For the text-containing cell, return its midpoint in (X, Y) coordinate format. 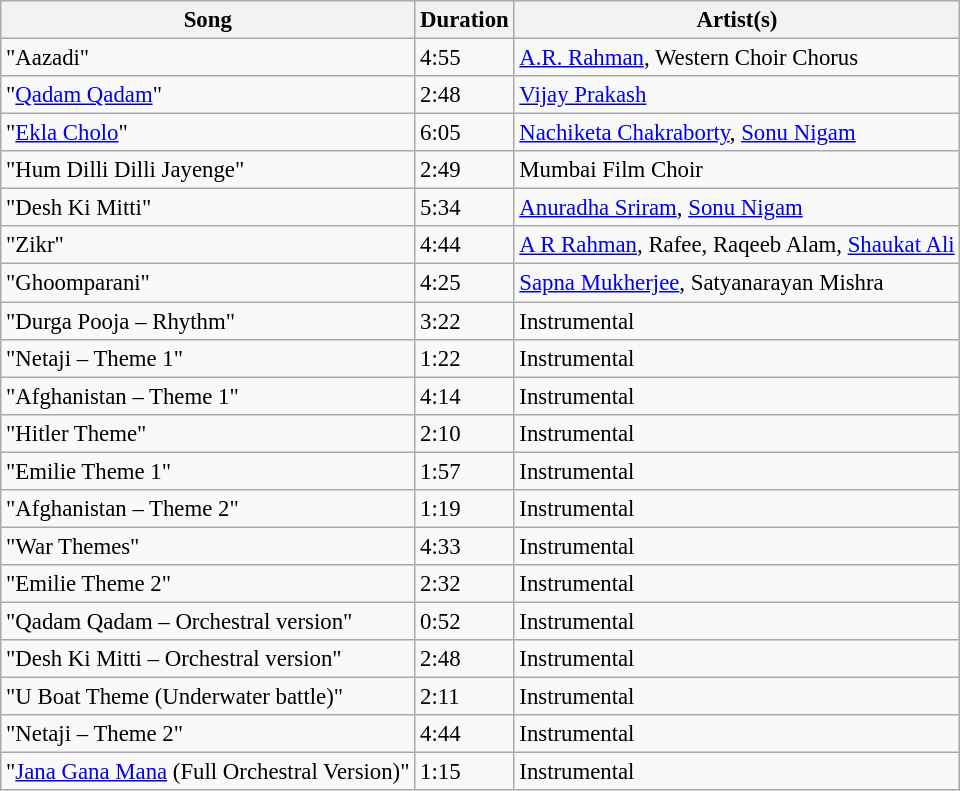
"Hum Dilli Dilli Jayenge" (208, 170)
3:22 (464, 321)
"Aazadi" (208, 58)
"Netaji – Theme 2" (208, 734)
"Netaji – Theme 1" (208, 358)
Song (208, 20)
Vijay Prakash (737, 95)
4:33 (464, 546)
A R Rahman, Rafee, Raqeeb Alam, Shaukat Ali (737, 245)
4:55 (464, 58)
"Zikr" (208, 245)
Duration (464, 20)
Anuradha Sriram, Sonu Nigam (737, 208)
4:25 (464, 283)
"Emilie Theme 2" (208, 584)
A.R. Rahman, Western Choir Chorus (737, 58)
"Qadam Qadam" (208, 95)
1:22 (464, 358)
"Emilie Theme 1" (208, 471)
6:05 (464, 133)
"Durga Pooja – Rhythm" (208, 321)
5:34 (464, 208)
Mumbai Film Choir (737, 170)
Nachiketa Chakraborty, Sonu Nigam (737, 133)
Sapna Mukherjee, Satyanarayan Mishra (737, 283)
1:57 (464, 471)
2:11 (464, 697)
2:10 (464, 433)
"Desh Ki Mitti" (208, 208)
"Desh Ki Mitti – Orchestral version" (208, 659)
"Hitler Theme" (208, 433)
"Afghanistan – Theme 2" (208, 509)
2:32 (464, 584)
4:14 (464, 396)
"War Themes" (208, 546)
Artist(s) (737, 20)
"U Boat Theme (Underwater battle)" (208, 697)
1:15 (464, 772)
"Afghanistan – Theme 1" (208, 396)
"Ekla Cholo" (208, 133)
"Ghoomparani" (208, 283)
"Jana Gana Mana (Full Orchestral Version)" (208, 772)
1:19 (464, 509)
0:52 (464, 621)
"Qadam Qadam – Orchestral version" (208, 621)
2:49 (464, 170)
